From the cell containing the given text, extract its center point as (x, y) coordinate. 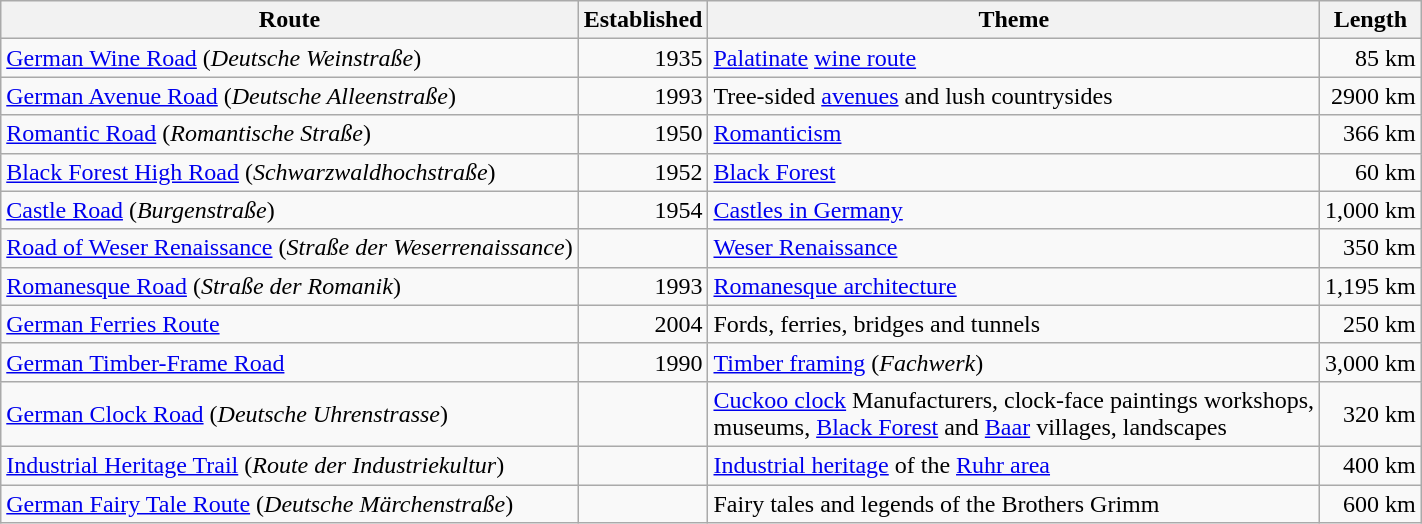
German Ferries Route (290, 324)
250 km (1371, 324)
Weser Renaissance (1014, 248)
1,000 km (1371, 210)
Fords, ferries, bridges and tunnels (1014, 324)
German Clock Road (Deutsche Uhrenstrasse) (290, 414)
Romanesque Road (Straße der Romanik) (290, 286)
Romanticism (1014, 134)
2900 km (1371, 96)
Cuckoo clock Manufacturers, clock-face paintings workshops,museums, Black Forest and Baar villages, landscapes (1014, 414)
Castle Road (Burgenstraße) (290, 210)
350 km (1371, 248)
Tree-sided avenues and lush countrysides (1014, 96)
German Wine Road (Deutsche Weinstraße) (290, 58)
85 km (1371, 58)
1935 (643, 58)
1,195 km (1371, 286)
German Timber-Frame Road (290, 362)
Industrial heritage of the Ruhr area (1014, 465)
1954 (643, 210)
2004 (643, 324)
Route (290, 20)
366 km (1371, 134)
Romantic Road (Romantische Straße) (290, 134)
1990 (643, 362)
1952 (643, 172)
Fairy tales and legends of the Brothers Grimm (1014, 503)
Palatinate wine route (1014, 58)
Theme (1014, 20)
Black Forest High Road (Schwarzwaldhochstraße) (290, 172)
Established (643, 20)
1950 (643, 134)
German Fairy Tale Route (Deutsche Märchenstraße) (290, 503)
60 km (1371, 172)
Castles in Germany (1014, 210)
600 km (1371, 503)
Timber framing (Fachwerk) (1014, 362)
Length (1371, 20)
320 km (1371, 414)
400 km (1371, 465)
Black Forest (1014, 172)
Industrial Heritage Trail (Route der Industriekultur) (290, 465)
3,000 km (1371, 362)
Road of Weser Renaissance (Straße der Weserrenaissance) (290, 248)
Romanesque architecture (1014, 286)
German Avenue Road (Deutsche Alleenstraße) (290, 96)
